Extract the (X, Y) coordinate from the center of the cell holding the provided text.  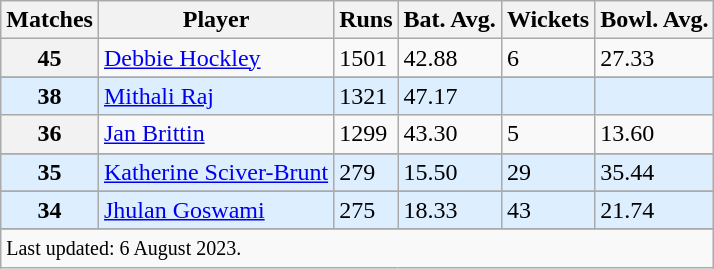
38 (50, 96)
29 (548, 172)
43.30 (450, 134)
47.17 (450, 96)
Bat. Avg. (450, 20)
5 (548, 134)
Matches (50, 20)
27.33 (654, 58)
43 (548, 210)
Player (216, 20)
Katherine Sciver-Brunt (216, 172)
275 (366, 210)
42.88 (450, 58)
45 (50, 58)
Jhulan Goswami (216, 210)
18.33 (450, 210)
1299 (366, 134)
Debbie Hockley (216, 58)
35 (50, 172)
35.44 (654, 172)
21.74 (654, 210)
Runs (366, 20)
13.60 (654, 134)
Mithali Raj (216, 96)
1501 (366, 58)
Last updated: 6 August 2023. (358, 248)
34 (50, 210)
15.50 (450, 172)
Bowl. Avg. (654, 20)
Jan Brittin (216, 134)
36 (50, 134)
279 (366, 172)
6 (548, 58)
Wickets (548, 20)
1321 (366, 96)
